Detect which cell encompasses the target text, then output its [X, Y] center coordinate. 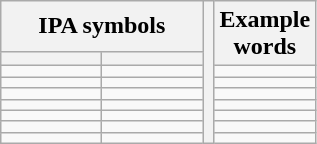
IPA symbols [102, 26]
Example words [265, 34]
